Provide the (x, y) coordinate of the cell's center where the given text is located.  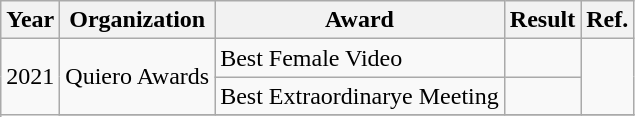
Result (542, 20)
Best Extraordinarye Meeting (360, 96)
Quiero Awards (138, 77)
Organization (138, 20)
Best Female Video (360, 58)
Ref. (608, 20)
2021 (30, 77)
Award (360, 20)
Year (30, 20)
